Return the [x, y] coordinate for the center point of the cell that contains the specified text.  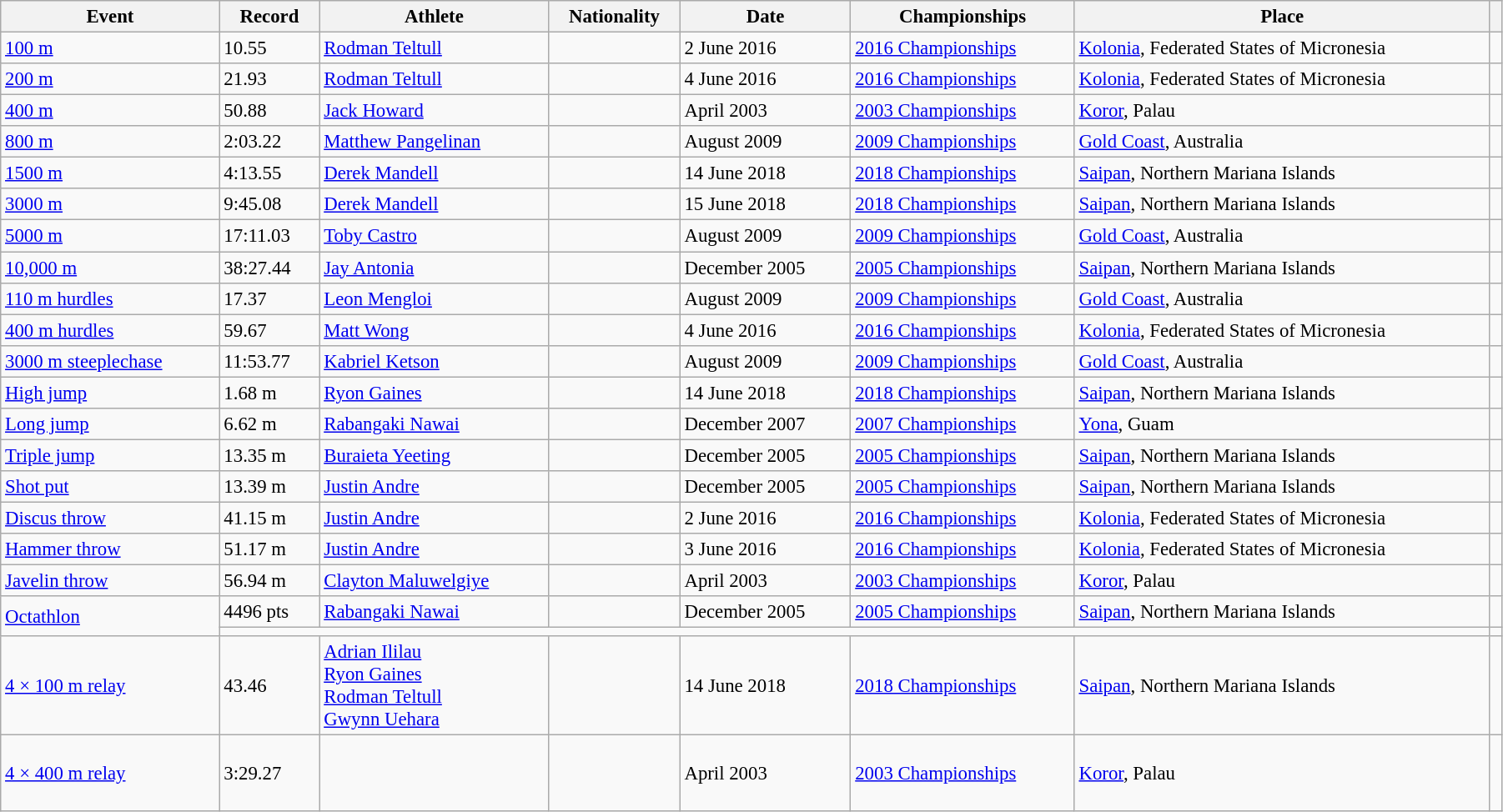
Shot put [110, 487]
13.39 m [269, 487]
17:11.03 [269, 236]
Championships [963, 17]
Adrian IlilauRyon GainesRodman TeltullGwynn Uehara [434, 685]
2:03.22 [269, 142]
400 m [110, 111]
Date [766, 17]
Clayton Maluwelgiye [434, 581]
11:53.77 [269, 361]
56.94 m [269, 581]
38:27.44 [269, 268]
5000 m [110, 236]
Long jump [110, 424]
Nationality [614, 17]
Buraieta Yeeting [434, 455]
10.55 [269, 48]
Yona, Guam [1282, 424]
9:45.08 [269, 204]
3 June 2016 [766, 549]
59.67 [269, 330]
Jack Howard [434, 111]
43.46 [269, 685]
51.17 m [269, 549]
Matt Wong [434, 330]
Triple jump [110, 455]
1.68 m [269, 393]
2007 Championships [963, 424]
Athlete [434, 17]
13.35 m [269, 455]
10,000 m [110, 268]
Place [1282, 17]
110 m hurdles [110, 298]
High jump [110, 393]
50.88 [269, 111]
15 June 2018 [766, 204]
400 m hurdles [110, 330]
4:13.55 [269, 173]
Toby Castro [434, 236]
4496 pts [269, 612]
Matthew Pangelinan [434, 142]
Jay Antonia [434, 268]
Record [269, 17]
December 2007 [766, 424]
3000 m steeplechase [110, 361]
Ryon Gaines [434, 393]
1500 m [110, 173]
Event [110, 17]
6.62 m [269, 424]
41.15 m [269, 518]
200 m [110, 79]
Octathlon [110, 616]
100 m [110, 48]
3:29.27 [269, 774]
Kabriel Ketson [434, 361]
800 m [110, 142]
4 × 100 m relay [110, 685]
Javelin throw [110, 581]
Discus throw [110, 518]
Hammer throw [110, 549]
21.93 [269, 79]
Leon Mengloi [434, 298]
4 × 400 m relay [110, 774]
17.37 [269, 298]
3000 m [110, 204]
